Output the [x, y] coordinate of the center of the cell containing the given text.  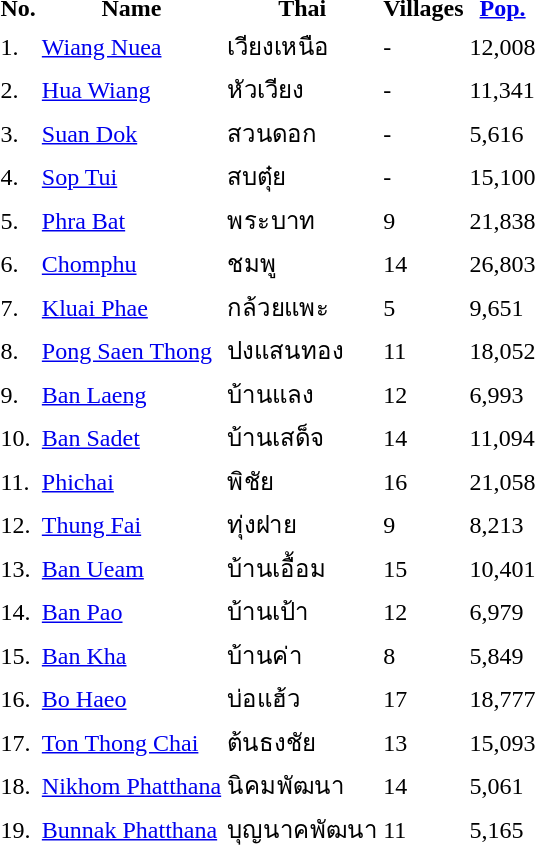
Kluai Phae [131, 307]
Ban Laeng [131, 394]
Ton Thong Chai [131, 742]
16 [424, 481]
กล้วยแพะ [302, 307]
พิชัย [302, 481]
พระบาท [302, 220]
15 [424, 568]
บ้านเสด็จ [302, 438]
Chomphu [131, 264]
สบตุ๋ย [302, 176]
บ้านเอื้อม [302, 568]
หัวเวียง [302, 90]
11 [424, 350]
Phra Bat [131, 220]
Sop Tui [131, 176]
บ้านแลง [302, 394]
ทุ่งฝาย [302, 524]
นิคมพัฒนา [302, 786]
Suan Dok [131, 133]
8 [424, 655]
Nikhom Phatthana [131, 786]
ชมพู [302, 264]
17 [424, 698]
ต้นธงชัย [302, 742]
บ้านเป้า [302, 612]
Ban Ueam [131, 568]
Pong Saen Thong [131, 350]
13 [424, 742]
เวียงเหนือ [302, 46]
บ้านค่า [302, 655]
สวนดอก [302, 133]
5 [424, 307]
Phichai [131, 481]
Ban Pao [131, 612]
บ่อแฮ้ว [302, 698]
Ban Kha [131, 655]
ปงแสนทอง [302, 350]
Wiang Nuea [131, 46]
Thung Fai [131, 524]
Bo Haeo [131, 698]
Ban Sadet [131, 438]
Hua Wiang [131, 90]
